Scan for the cell matching the given text and deliver its [x, y] coordinate at center. 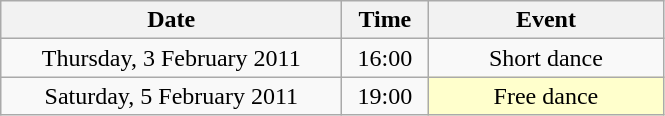
19:00 [385, 96]
16:00 [385, 58]
Time [385, 20]
Event [546, 20]
Thursday, 3 February 2011 [172, 58]
Saturday, 5 February 2011 [172, 96]
Date [172, 20]
Free dance [546, 96]
Short dance [546, 58]
